From the cell containing the given text, extract its center point as [X, Y] coordinate. 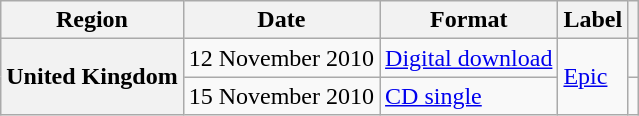
Label [593, 20]
CD single [469, 96]
Region [92, 20]
Digital download [469, 58]
United Kingdom [92, 77]
Format [469, 20]
12 November 2010 [281, 58]
Epic [593, 77]
Date [281, 20]
15 November 2010 [281, 96]
